Pinpoint the cell where the given text exists, returning its [X, Y] midpoint coordinate. 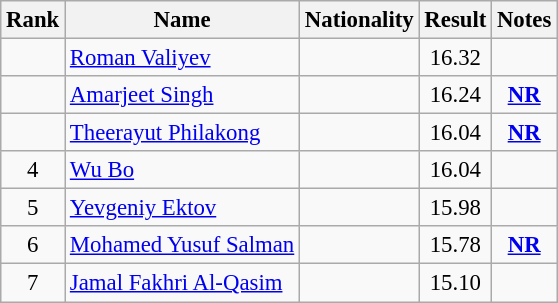
15.10 [456, 283]
4 [33, 170]
Roman Valiyev [182, 58]
Wu Bo [182, 170]
16.32 [456, 58]
Jamal Fakhri Al-Qasim [182, 283]
Notes [524, 20]
Yevgeniy Ektov [182, 208]
15.98 [456, 208]
7 [33, 283]
Result [456, 20]
Mohamed Yusuf Salman [182, 245]
Nationality [360, 20]
5 [33, 208]
6 [33, 245]
Amarjeet Singh [182, 95]
15.78 [456, 245]
Rank [33, 20]
Name [182, 20]
16.24 [456, 95]
Theerayut Philakong [182, 133]
